Pinpoint the cell where the given text exists, returning its (x, y) midpoint coordinate. 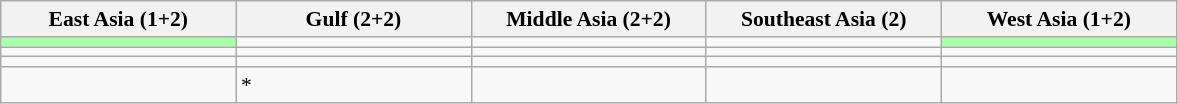
East Asia (1+2) (118, 19)
Middle Asia (2+2) (588, 19)
Southeast Asia (2) (824, 19)
West Asia (1+2) (1058, 19)
Gulf (2+2) (354, 19)
* (354, 85)
